Find where the given text appears and provide that cell's center as (X, Y) coordinate. 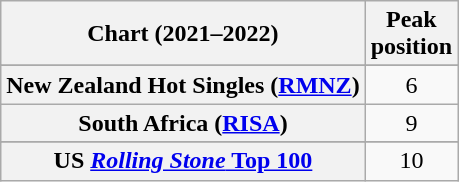
Chart (2021–2022) (183, 34)
South Africa (RISA) (183, 123)
9 (411, 123)
6 (411, 85)
US Rolling Stone Top 100 (183, 161)
10 (411, 161)
New Zealand Hot Singles (RMNZ) (183, 85)
Peakposition (411, 34)
